Pinpoint the cell where the given text exists, returning its [X, Y] midpoint coordinate. 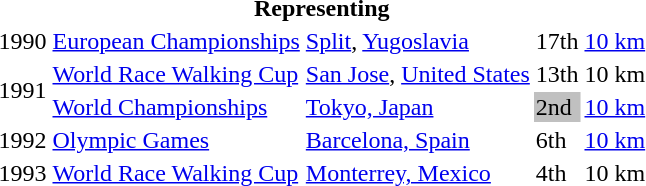
European Championships [176, 41]
World Championships [176, 107]
13th [557, 74]
2nd [557, 107]
Split, Yugoslavia [418, 41]
Tokyo, Japan [418, 107]
6th [557, 140]
17th [557, 41]
San Jose, United States [418, 74]
Barcelona, Spain [418, 140]
World Race Walking Cup [176, 74]
Olympic Games [176, 140]
